Determine the (x, y) coordinate at the center of the cell enclosing the given text.  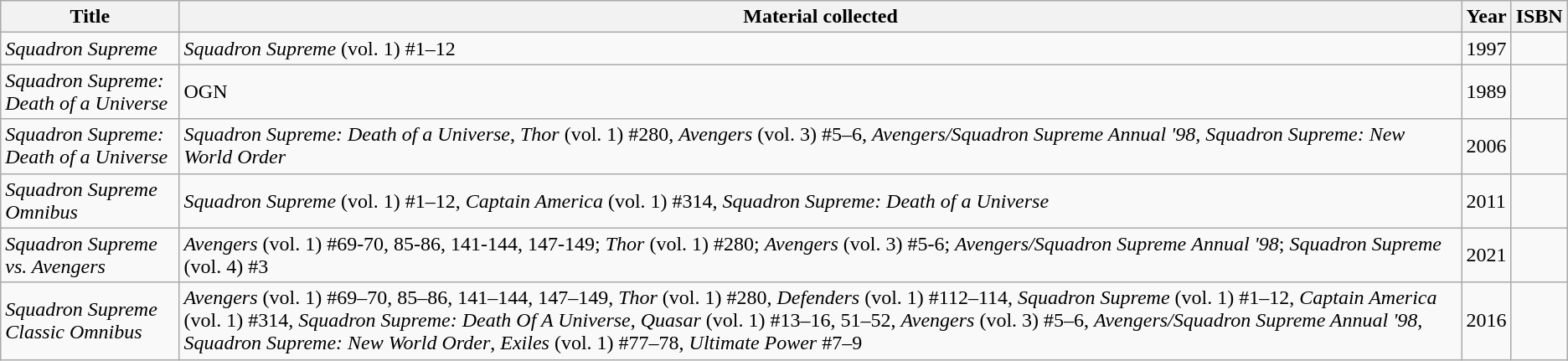
1989 (1486, 92)
Squadron Supreme Omnibus (90, 201)
Squadron Supreme (vol. 1) #1–12, Captain America (vol. 1) #314, Squadron Supreme: Death of a Universe (821, 201)
Title (90, 17)
2006 (1486, 146)
ISBN (1540, 17)
Squadron Supreme vs. Avengers (90, 255)
Squadron Supreme Classic Omnibus (90, 321)
Squadron Supreme (90, 49)
1997 (1486, 49)
Material collected (821, 17)
Year (1486, 17)
2021 (1486, 255)
2011 (1486, 201)
OGN (821, 92)
Squadron Supreme (vol. 1) #1–12 (821, 49)
2016 (1486, 321)
